Scan for the cell matching the given text and deliver its [x, y] coordinate at center. 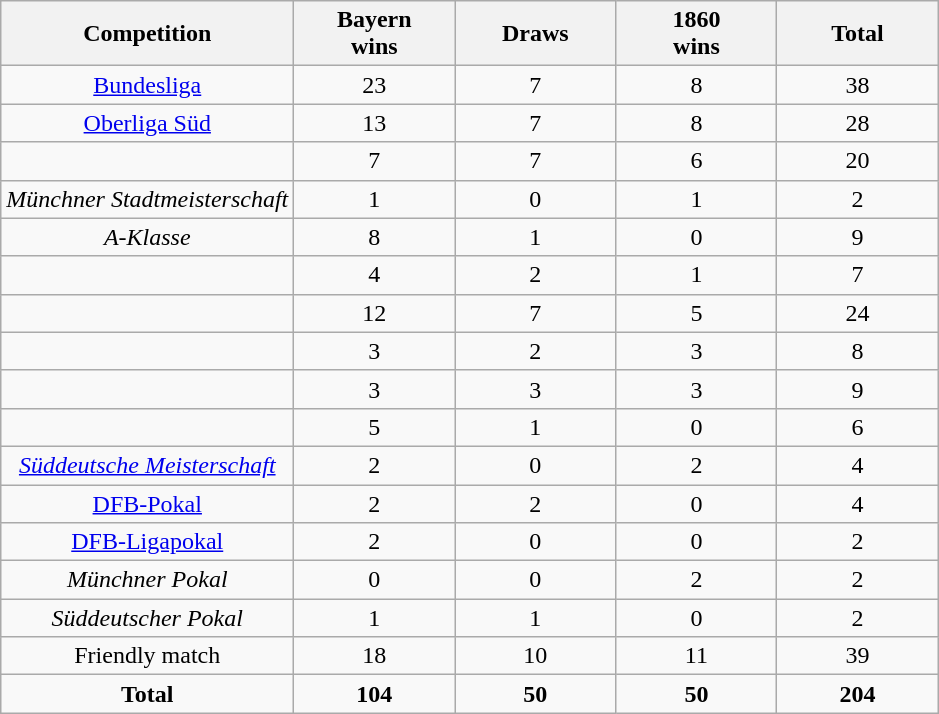
Münchner Stadtmeisterschaft [148, 199]
39 [858, 656]
24 [858, 313]
28 [858, 123]
1860 wins [696, 34]
18 [374, 656]
Bundesliga [148, 85]
Bayern wins [374, 34]
A-Klasse [148, 237]
DFB-Ligapokal [148, 542]
38 [858, 85]
Süddeutsche Meisterschaft [148, 465]
Competition [148, 34]
204 [858, 694]
Oberliga Süd [148, 123]
20 [858, 161]
11 [696, 656]
13 [374, 123]
Friendly match [148, 656]
DFB-Pokal [148, 503]
104 [374, 694]
23 [374, 85]
Süddeutscher Pokal [148, 618]
12 [374, 313]
Münchner Pokal [148, 580]
Draws [536, 34]
10 [536, 656]
